Output the (x, y) coordinate of the center of the cell containing the given text.  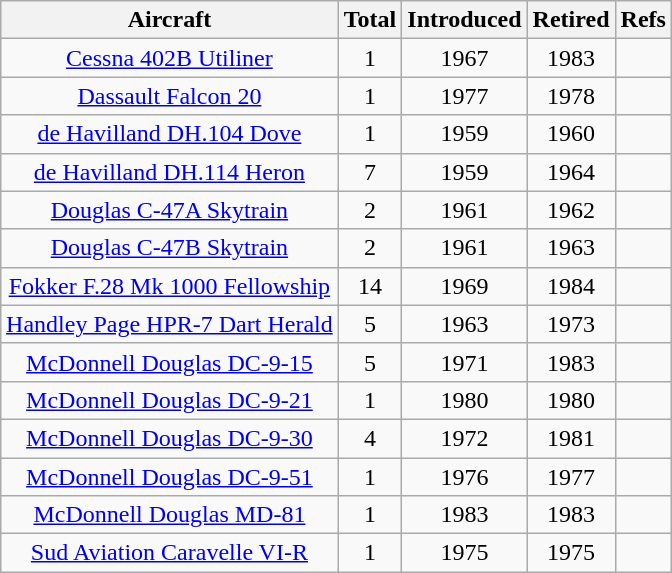
McDonnell Douglas MD-81 (170, 515)
Aircraft (170, 20)
de Havilland DH.104 Dove (170, 134)
1976 (464, 477)
Douglas C-47A Skytrain (170, 210)
1973 (571, 324)
1971 (464, 362)
Sud Aviation Caravelle VI-R (170, 553)
McDonnell Douglas DC-9-21 (170, 400)
Fokker F.28 Mk 1000 Fellowship (170, 286)
Total (370, 20)
de Havilland DH.114 Heron (170, 172)
1972 (464, 438)
1960 (571, 134)
1984 (571, 286)
Retired (571, 20)
1981 (571, 438)
McDonnell Douglas DC-9-51 (170, 477)
7 (370, 172)
Cessna 402B Utiliner (170, 58)
McDonnell Douglas DC-9-15 (170, 362)
1967 (464, 58)
Refs (643, 20)
Douglas C-47B Skytrain (170, 248)
McDonnell Douglas DC-9-30 (170, 438)
14 (370, 286)
1969 (464, 286)
1962 (571, 210)
4 (370, 438)
Dassault Falcon 20 (170, 96)
Handley Page HPR-7 Dart Herald (170, 324)
1978 (571, 96)
1964 (571, 172)
Introduced (464, 20)
